Provide the (X, Y) coordinate of the cell's center where the given text is located.  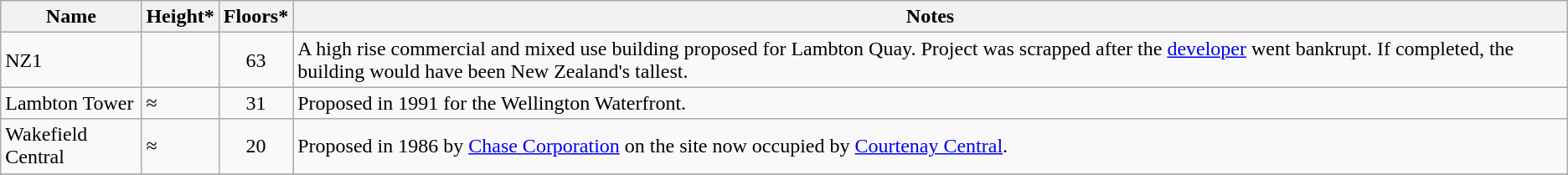
20 (255, 146)
NZ1 (71, 60)
Wakefield Central (71, 146)
Notes (931, 17)
Lambton Tower (71, 103)
Floors* (255, 17)
Proposed in 1991 for the Wellington Waterfront. (931, 103)
63 (255, 60)
Proposed in 1986 by Chase Corporation on the site now occupied by Courtenay Central. (931, 146)
31 (255, 103)
Height* (180, 17)
Name (71, 17)
